Scan for the cell matching the given text and deliver its (X, Y) coordinate at center. 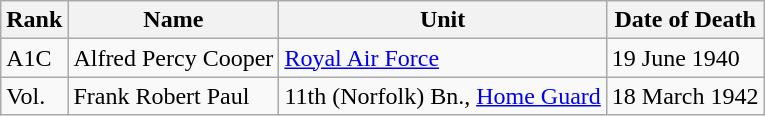
19 June 1940 (685, 58)
Alfred Percy Cooper (174, 58)
Vol. (34, 96)
Name (174, 20)
Frank Robert Paul (174, 96)
11th (Norfolk) Bn., Home Guard (442, 96)
Date of Death (685, 20)
18 March 1942 (685, 96)
Rank (34, 20)
Unit (442, 20)
Royal Air Force (442, 58)
A1C (34, 58)
